Pinpoint the cell where the given text exists, returning its [x, y] midpoint coordinate. 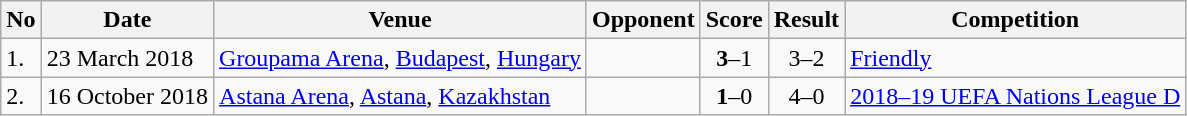
Astana Arena, Astana, Kazakhstan [400, 96]
Score [734, 20]
2018–19 UEFA Nations League D [1016, 96]
Friendly [1016, 58]
4–0 [806, 96]
Date [127, 20]
2. [21, 96]
1–0 [734, 96]
Venue [400, 20]
23 March 2018 [127, 58]
16 October 2018 [127, 96]
3–1 [734, 58]
Opponent [643, 20]
Result [806, 20]
Competition [1016, 20]
3–2 [806, 58]
No [21, 20]
Groupama Arena, Budapest, Hungary [400, 58]
1. [21, 58]
